Output the [X, Y] coordinate of the center of the cell containing the given text.  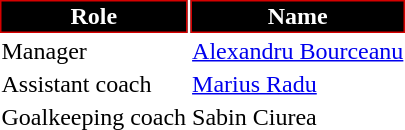
Assistant coach [94, 84]
Name [298, 16]
Role [94, 16]
Manager [94, 51]
Marius Radu [298, 84]
Alexandru Bourceanu [298, 51]
